From the cell containing the given text, extract its center point as (x, y) coordinate. 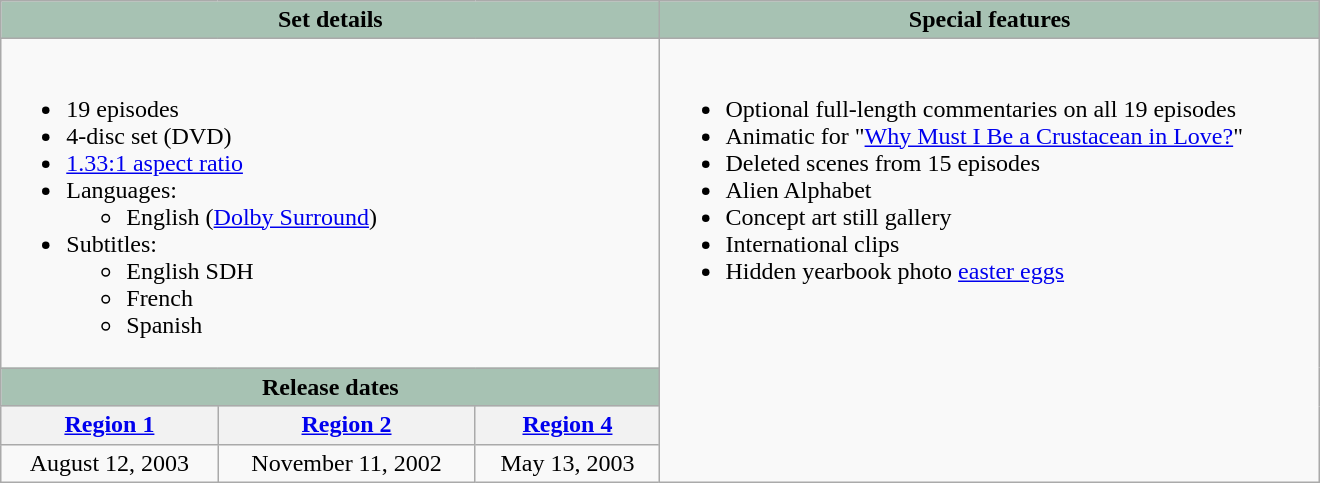
May 13, 2003 (568, 463)
Set details (330, 20)
November 11, 2002 (346, 463)
Release dates (330, 387)
Region 4 (568, 425)
Special features (990, 20)
Region 2 (346, 425)
19 episodes4-disc set (DVD)1.33:1 aspect ratioLanguages:English (Dolby Surround)Subtitles:English SDHFrenchSpanish (330, 204)
Region 1 (110, 425)
August 12, 2003 (110, 463)
